Search for the cell housing the specified text and yield its [x, y] center coordinate. 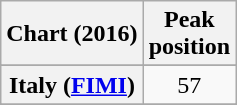
Italy (FIMI) [72, 85]
57 [189, 85]
Chart (2016) [72, 34]
Peakposition [189, 34]
